Return (X, Y) of the center of cell containing provided text 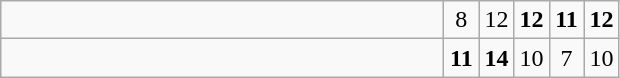
7 (566, 58)
8 (462, 20)
14 (496, 58)
